From the cell containing the given text, extract its center point as [x, y] coordinate. 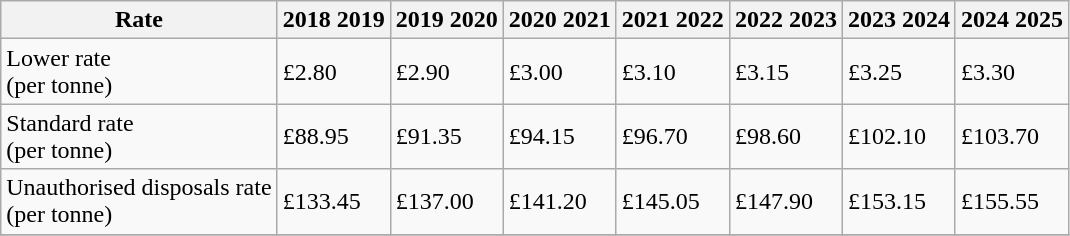
2023 2024 [898, 20]
2022 2023 [786, 20]
£153.15 [898, 202]
£147.90 [786, 202]
£137.00 [446, 202]
Lower rate(per tonne) [139, 72]
£103.70 [1012, 136]
£3.10 [672, 72]
£3.00 [560, 72]
£91.35 [446, 136]
£2.90 [446, 72]
2019 2020 [446, 20]
2020 2021 [560, 20]
£155.55 [1012, 202]
£3.30 [1012, 72]
£133.45 [334, 202]
£94.15 [560, 136]
Rate [139, 20]
£145.05 [672, 202]
£141.20 [560, 202]
2024 2025 [1012, 20]
£2.80 [334, 72]
2018 2019 [334, 20]
Unauthorised disposals rate(per tonne) [139, 202]
£3.25 [898, 72]
£98.60 [786, 136]
Standard rate(per tonne) [139, 136]
£96.70 [672, 136]
£3.15 [786, 72]
£88.95 [334, 136]
2021 2022 [672, 20]
£102.10 [898, 136]
